Determine the (X, Y) coordinate at the center of the cell enclosing the given text.  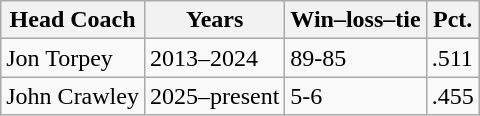
.455 (452, 96)
Pct. (452, 20)
Head Coach (73, 20)
2013–2024 (214, 58)
Win–loss–tie (356, 20)
5-6 (356, 96)
2025–present (214, 96)
Years (214, 20)
John Crawley (73, 96)
89-85 (356, 58)
.511 (452, 58)
Jon Torpey (73, 58)
